Output the (X, Y) coordinate of the center of the cell containing the given text.  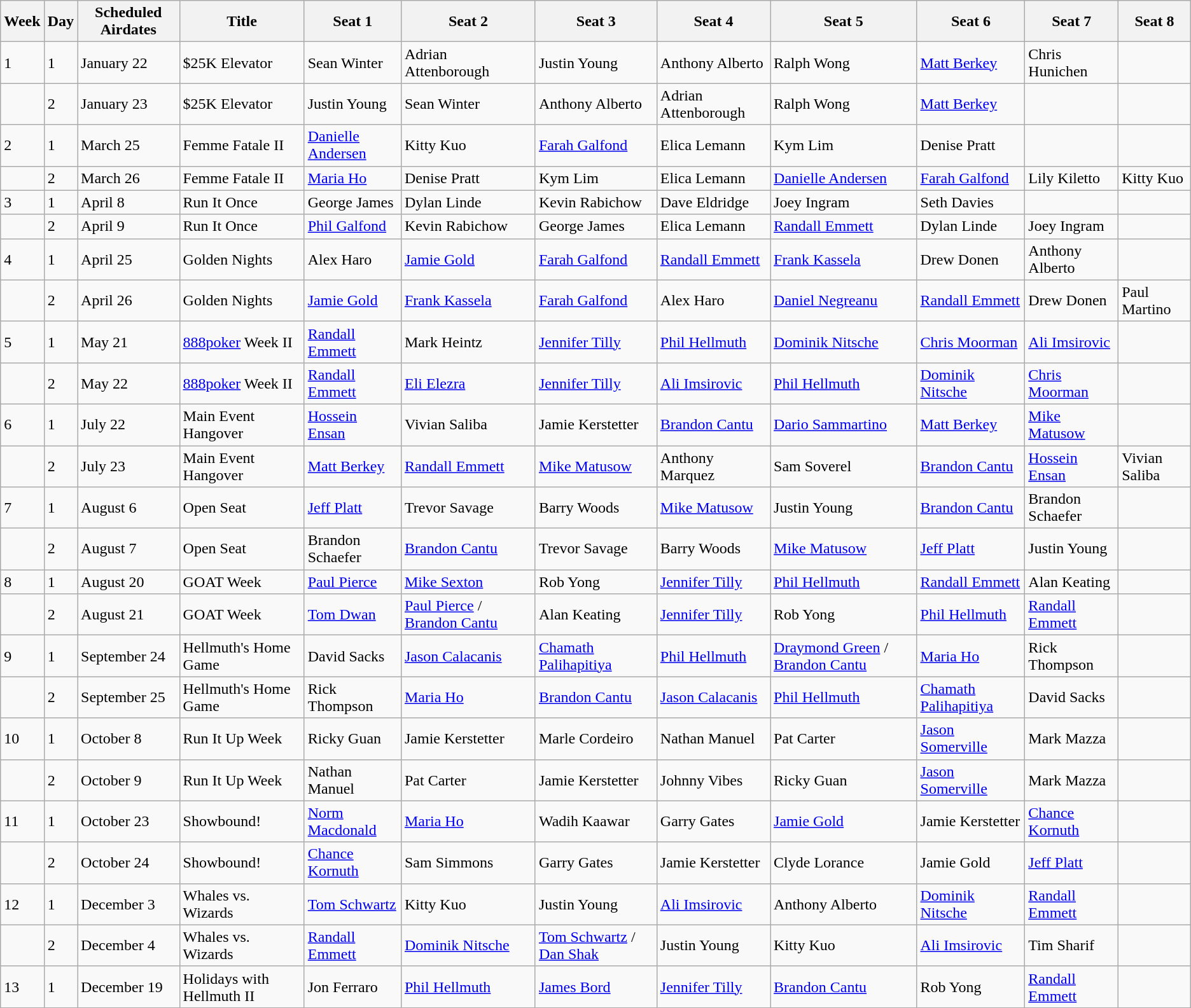
October 23 (129, 822)
Eli Elezra (468, 383)
Seat 5 (844, 22)
Anthony Marquez (713, 466)
Week (22, 22)
December 19 (129, 987)
May 21 (129, 342)
Chris Hunichen (1071, 62)
9 (22, 656)
12 (22, 904)
Title (242, 22)
Seat 3 (595, 22)
Johnny Vibes (713, 780)
Dave Eldridge (713, 202)
Marle Cordeiro (595, 739)
Seat 7 (1071, 22)
March 26 (129, 178)
Clyde Lorance (844, 862)
Draymond Green / Brandon Cantu (844, 656)
Jon Ferraro (352, 987)
July 22 (129, 425)
Paul Pierce (352, 582)
October 8 (129, 739)
December 3 (129, 904)
October 24 (129, 862)
Dario Sammartino (844, 425)
Tom Dwan (352, 614)
Seat 6 (971, 22)
Seth Davies (971, 202)
August 21 (129, 614)
January 22 (129, 62)
Seat 2 (468, 22)
Seat 1 (352, 22)
Paul Pierce / Brandon Cantu (468, 614)
8 (22, 582)
Sam Simmons (468, 862)
3 (22, 202)
Daniel Negreanu (844, 300)
September 24 (129, 656)
Wadih Kaawar (595, 822)
11 (22, 822)
August 7 (129, 549)
April 9 (129, 226)
July 23 (129, 466)
April 25 (129, 259)
Mike Sexton (468, 582)
Mark Heintz (468, 342)
October 9 (129, 780)
Phil Galfond (352, 226)
March 25 (129, 145)
Holidays with Hellmuth II (242, 987)
Tom Schwartz / Dan Shak (595, 945)
Norm Macdonald (352, 822)
August 6 (129, 507)
6 (22, 425)
Scheduled Airdates (129, 22)
May 22 (129, 383)
April 8 (129, 202)
Tom Schwartz (352, 904)
13 (22, 987)
August 20 (129, 582)
10 (22, 739)
7 (22, 507)
Tim Sharif (1071, 945)
4 (22, 259)
Paul Martino (1155, 300)
April 26 (129, 300)
Lily Kiletto (1071, 178)
Sam Soverel (844, 466)
January 23 (129, 104)
Day (60, 22)
December 4 (129, 945)
Seat 8 (1155, 22)
Seat 4 (713, 22)
James Bord (595, 987)
September 25 (129, 697)
5 (22, 342)
